Output the (X, Y) coordinate of the center of the cell containing the given text.  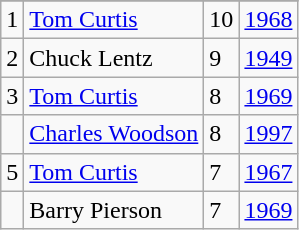
10 (222, 20)
1997 (268, 134)
9 (222, 58)
2 (12, 58)
1 (12, 20)
3 (12, 96)
1949 (268, 58)
1968 (268, 20)
Barry Pierson (114, 210)
Chuck Lentz (114, 58)
1967 (268, 172)
5 (12, 172)
Charles Woodson (114, 134)
